Pinpoint the cell where the given text exists, returning its [X, Y] midpoint coordinate. 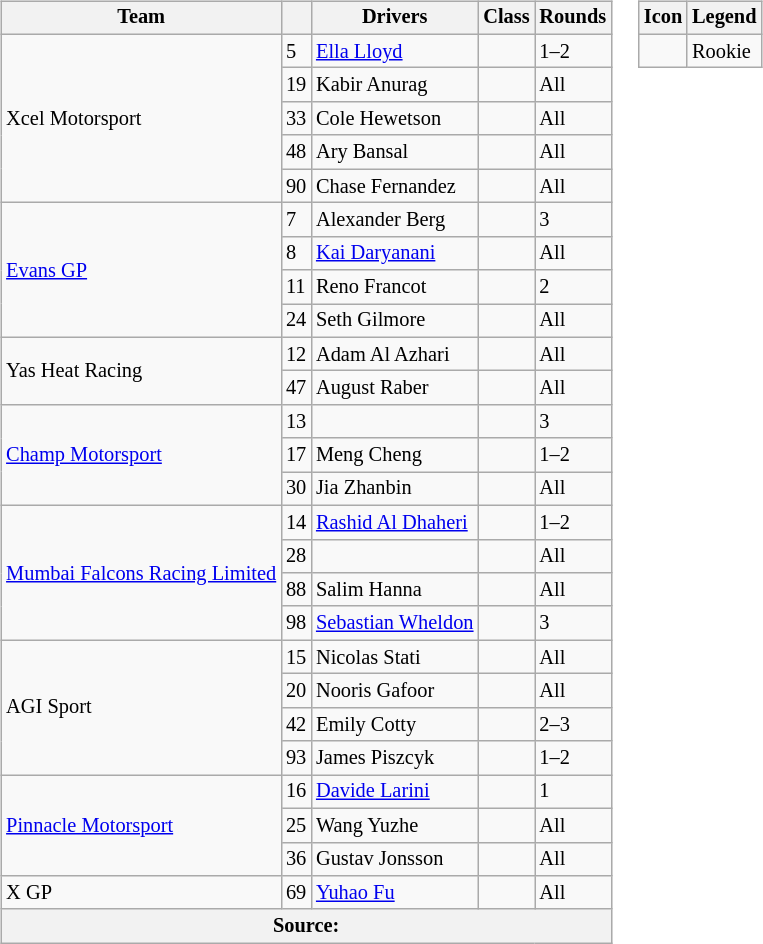
Seth Gilmore [394, 321]
Champ Motorsport [141, 456]
30 [296, 489]
Drivers [394, 18]
28 [296, 556]
Xcel Motorsport [141, 118]
Adam Al Azhari [394, 354]
48 [296, 152]
AGI Sport [141, 708]
2 [574, 287]
42 [296, 724]
Rashid Al Dhaheri [394, 522]
Yuhao Fu [394, 893]
Mumbai Falcons Racing Limited [141, 572]
36 [296, 859]
Rounds [574, 18]
12 [296, 354]
Gustav Jonsson [394, 859]
88 [296, 590]
Meng Cheng [394, 455]
Pinnacle Motorsport [141, 826]
Yas Heat Racing [141, 370]
Nooris Gafoor [394, 691]
16 [296, 792]
Jia Zhanbin [394, 489]
24 [296, 321]
47 [296, 388]
Alexander Berg [394, 220]
Wang Yuzhe [394, 825]
Emily Cotty [394, 724]
Ella Lloyd [394, 51]
Nicolas Stati [394, 657]
11 [296, 287]
90 [296, 186]
15 [296, 657]
14 [296, 522]
13 [296, 422]
Team [141, 18]
Legend [724, 18]
19 [296, 85]
X GP [141, 893]
93 [296, 758]
33 [296, 119]
Evans GP [141, 270]
Rookie [724, 51]
Cole Hewetson [394, 119]
25 [296, 825]
Kabir Anurag [394, 85]
August Raber [394, 388]
Ary Bansal [394, 152]
Kai Daryanani [394, 253]
Source: [306, 926]
Icon [663, 18]
2–3 [574, 724]
Salim Hanna [394, 590]
Chase Fernandez [394, 186]
7 [296, 220]
8 [296, 253]
James Piszcyk [394, 758]
1 [574, 792]
17 [296, 455]
20 [296, 691]
Sebastian Wheldon [394, 623]
98 [296, 623]
5 [296, 51]
69 [296, 893]
Davide Larini [394, 792]
Class [506, 18]
Reno Francot [394, 287]
